Pinpoint the cell where the given text exists, returning its [X, Y] midpoint coordinate. 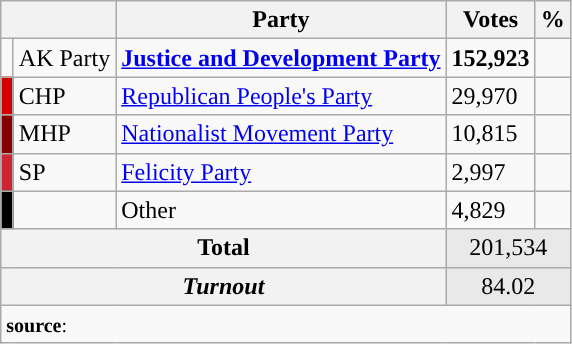
84.02 [508, 286]
% [552, 20]
Republican People's Party [281, 96]
Votes [490, 20]
Party [281, 20]
MHP [64, 134]
CHP [64, 96]
source: [286, 324]
10,815 [490, 134]
201,534 [508, 248]
2,997 [490, 172]
SP [64, 172]
Other [281, 210]
Total [224, 248]
4,829 [490, 210]
Justice and Development Party [281, 58]
AK Party [64, 58]
Turnout [224, 286]
Felicity Party [281, 172]
Nationalist Movement Party [281, 134]
29,970 [490, 96]
152,923 [490, 58]
